Detect which cell encompasses the target text, then output its (X, Y) center coordinate. 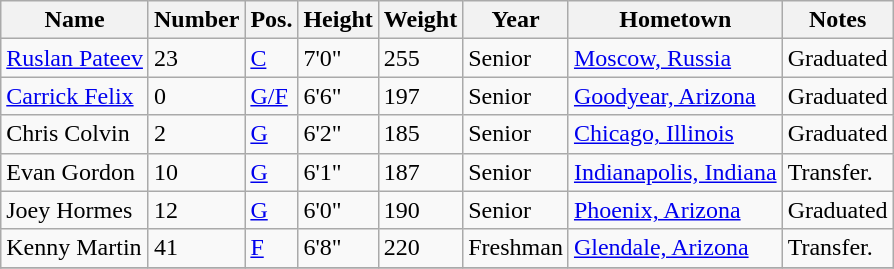
Chris Colvin (75, 134)
Chicago, Illinois (675, 134)
Moscow, Russia (675, 58)
Number (196, 20)
Phoenix, Arizona (675, 210)
185 (420, 134)
Kenny Martin (75, 248)
187 (420, 172)
Evan Gordon (75, 172)
F (272, 248)
Pos. (272, 20)
0 (196, 96)
220 (420, 248)
190 (420, 210)
Notes (838, 20)
255 (420, 58)
C (272, 58)
Height (338, 20)
6'1" (338, 172)
6'2" (338, 134)
6'8" (338, 248)
12 (196, 210)
G/F (272, 96)
Name (75, 20)
7'0" (338, 58)
6'0" (338, 210)
Year (516, 20)
Goodyear, Arizona (675, 96)
Joey Hormes (75, 210)
23 (196, 58)
Ruslan Pateev (75, 58)
10 (196, 172)
2 (196, 134)
Carrick Felix (75, 96)
Indianapolis, Indiana (675, 172)
41 (196, 248)
197 (420, 96)
Freshman (516, 248)
Glendale, Arizona (675, 248)
Weight (420, 20)
6'6" (338, 96)
Hometown (675, 20)
